Pinpoint the cell where the given text exists, returning its (X, Y) midpoint coordinate. 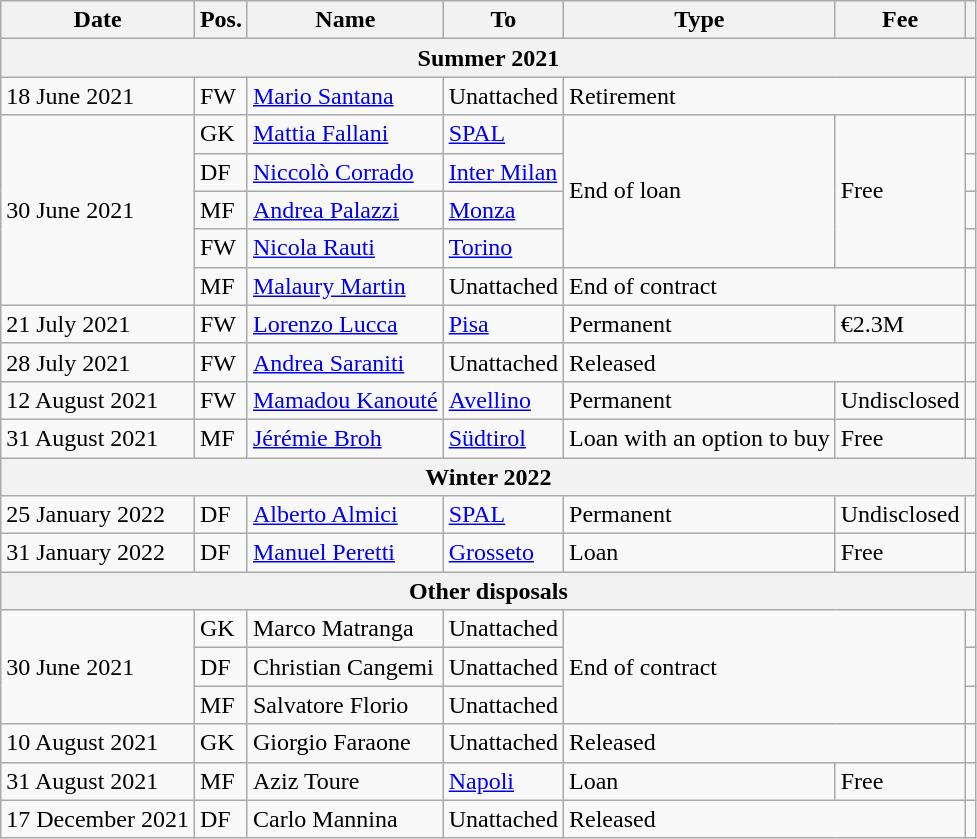
Niccolò Corrado (345, 172)
€2.3M (900, 324)
18 June 2021 (98, 96)
Monza (503, 210)
Südtirol (503, 438)
28 July 2021 (98, 362)
Mario Santana (345, 96)
Andrea Saraniti (345, 362)
To (503, 20)
Grosseto (503, 553)
Mattia Fallani (345, 134)
Marco Matranga (345, 629)
Pisa (503, 324)
Torino (503, 248)
12 August 2021 (98, 400)
Pos. (220, 20)
End of loan (700, 191)
Aziz Toure (345, 781)
Lorenzo Lucca (345, 324)
17 December 2021 (98, 819)
Winter 2022 (488, 477)
Avellino (503, 400)
Summer 2021 (488, 58)
Loan with an option to buy (700, 438)
Mamadou Kanouté (345, 400)
Nicola Rauti (345, 248)
Date (98, 20)
Jérémie Broh (345, 438)
Inter Milan (503, 172)
Salvatore Florio (345, 705)
Giorgio Faraone (345, 743)
Manuel Peretti (345, 553)
Malaury Martin (345, 286)
10 August 2021 (98, 743)
25 January 2022 (98, 515)
Name (345, 20)
Andrea Palazzi (345, 210)
Other disposals (488, 591)
31 January 2022 (98, 553)
21 July 2021 (98, 324)
Carlo Mannina (345, 819)
Retirement (764, 96)
Type (700, 20)
Fee (900, 20)
Napoli (503, 781)
Alberto Almici (345, 515)
Christian Cangemi (345, 667)
